From the cell containing the given text, extract its center point as (x, y) coordinate. 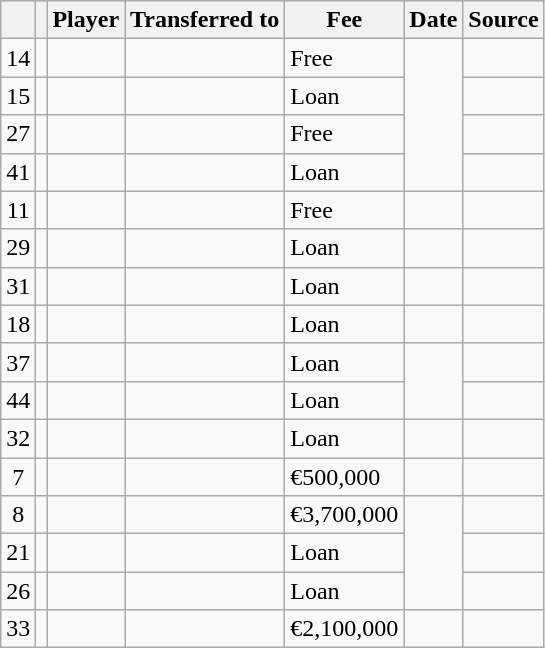
€2,100,000 (344, 629)
26 (18, 591)
21 (18, 553)
14 (18, 58)
Date (434, 20)
32 (18, 438)
29 (18, 248)
€500,000 (344, 477)
11 (18, 210)
Fee (344, 20)
Source (504, 20)
41 (18, 172)
37 (18, 362)
33 (18, 629)
15 (18, 96)
31 (18, 286)
Player (86, 20)
18 (18, 324)
7 (18, 477)
44 (18, 400)
Transferred to (205, 20)
27 (18, 134)
€3,700,000 (344, 515)
8 (18, 515)
